Determine the [X, Y] coordinate at the center of the cell enclosing the given text.  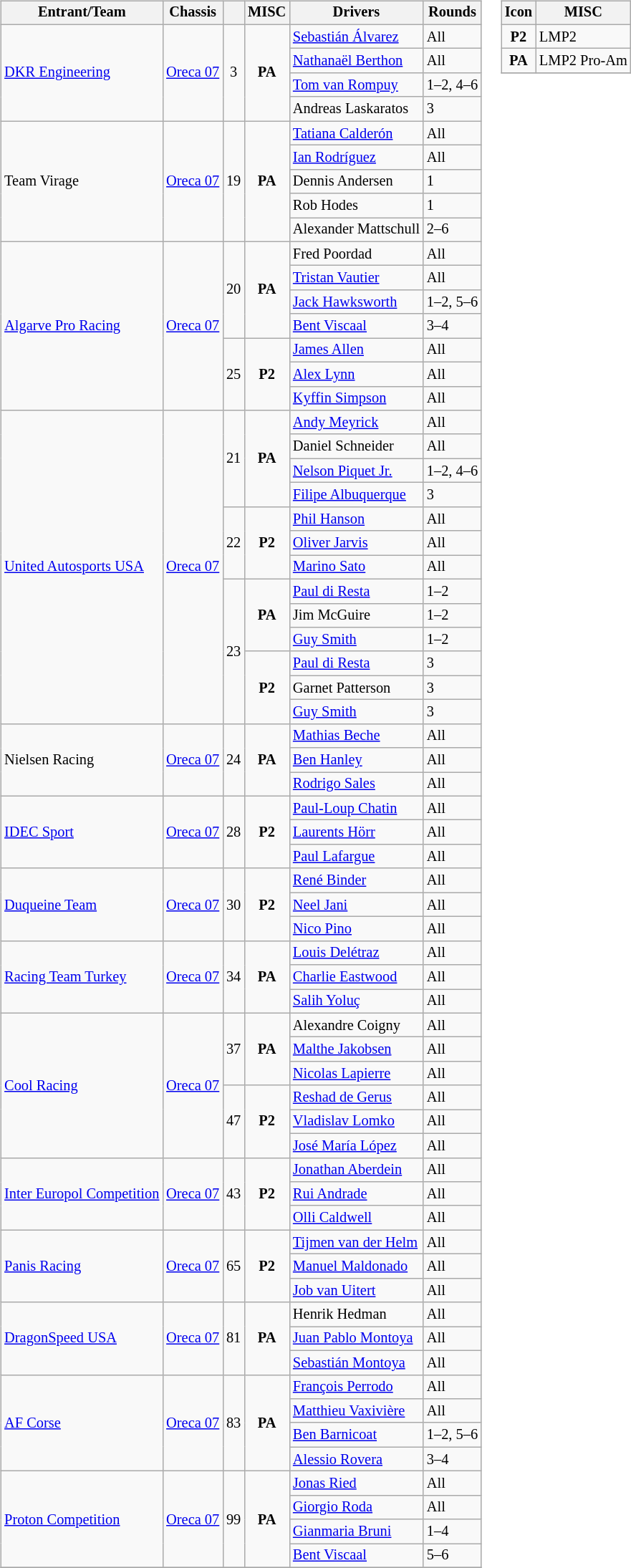
Charlie Eastwood [357, 977]
Alexander Mattschull [357, 230]
José María López [357, 1145]
François Perrodo [357, 1387]
Nathanaël Berthon [357, 61]
25 [233, 374]
Alessio Rovera [357, 1459]
24 [233, 759]
Ian Rodríguez [357, 158]
Alexandre Coigny [357, 1025]
37 [233, 1049]
Phil Hanson [357, 519]
Kyffin Simpson [357, 398]
Tristan Vautier [357, 278]
65 [233, 1266]
AF Corse [82, 1423]
19 [233, 181]
Jonas Ried [357, 1483]
30 [233, 904]
United Autosports USA [82, 567]
René Binder [357, 880]
Mathias Beche [357, 736]
Daniel Schneider [357, 446]
28 [233, 832]
Salih Yoluç [357, 1001]
Matthieu Vaxivière [357, 1411]
Giorgio Roda [357, 1507]
Rui Andrade [357, 1194]
Inter Europol Competition [82, 1193]
22 [233, 543]
Tom van Rompuy [357, 85]
Sebastián Álvarez [357, 37]
5–6 [453, 1556]
Team Virage [82, 181]
DKR Engineering [82, 73]
Cool Racing [82, 1085]
43 [233, 1193]
Rodrigo Sales [357, 784]
20 [233, 289]
Malthe Jakobsen [357, 1049]
Entrant/Team [82, 13]
Louis Delétraz [357, 953]
Job van Uitert [357, 1290]
2–6 [453, 230]
Rob Hodes [357, 206]
99 [233, 1520]
LMP2 [583, 37]
21 [233, 458]
Nico Pino [357, 929]
Jim McGuire [357, 615]
Rounds [453, 13]
34 [233, 977]
Drivers [357, 13]
Gianmaria Bruni [357, 1531]
47 [233, 1122]
Filipe Albuquerque [357, 495]
Reshad de Gerus [357, 1097]
Jonathan Aberdein [357, 1170]
Tatiana Calderón [357, 133]
23 [233, 651]
Algarve Pro Racing [82, 326]
Alex Lynn [357, 374]
Nelson Piquet Jr. [357, 471]
81 [233, 1338]
Vladislav Lomko [357, 1122]
DragonSpeed USA [82, 1338]
Ben Barnicoat [357, 1435]
Juan Pablo Montoya [357, 1339]
Neel Jani [357, 905]
Panis Racing [82, 1266]
Tijmen van der Helm [357, 1242]
IDEC Sport [82, 832]
Sebastián Montoya [357, 1362]
Laurents Hörr [357, 832]
Olli Caldwell [357, 1218]
Proton Competition [82, 1520]
Manuel Maldonado [357, 1266]
Paul Lafargue [357, 857]
James Allen [357, 350]
Oliver Jarvis [357, 543]
Andy Meyrick [357, 423]
Marino Sato [357, 567]
1–4 [453, 1531]
Dennis Andersen [357, 181]
Paul-Loup Chatin [357, 808]
Fred Poordad [357, 254]
Nicolas Lapierre [357, 1074]
83 [233, 1423]
Duqueine Team [82, 904]
LMP2 Pro-Am [583, 61]
Jack Hawksworth [357, 302]
Ben Hanley [357, 760]
Andreas Laskaratos [357, 109]
Garnet Patterson [357, 688]
Racing Team Turkey [82, 977]
Nielsen Racing [82, 759]
Icon [519, 13]
Henrik Hedman [357, 1314]
Chassis [193, 13]
